Capture the cell that displays the provided text and extract its [X, Y] central coordinate. 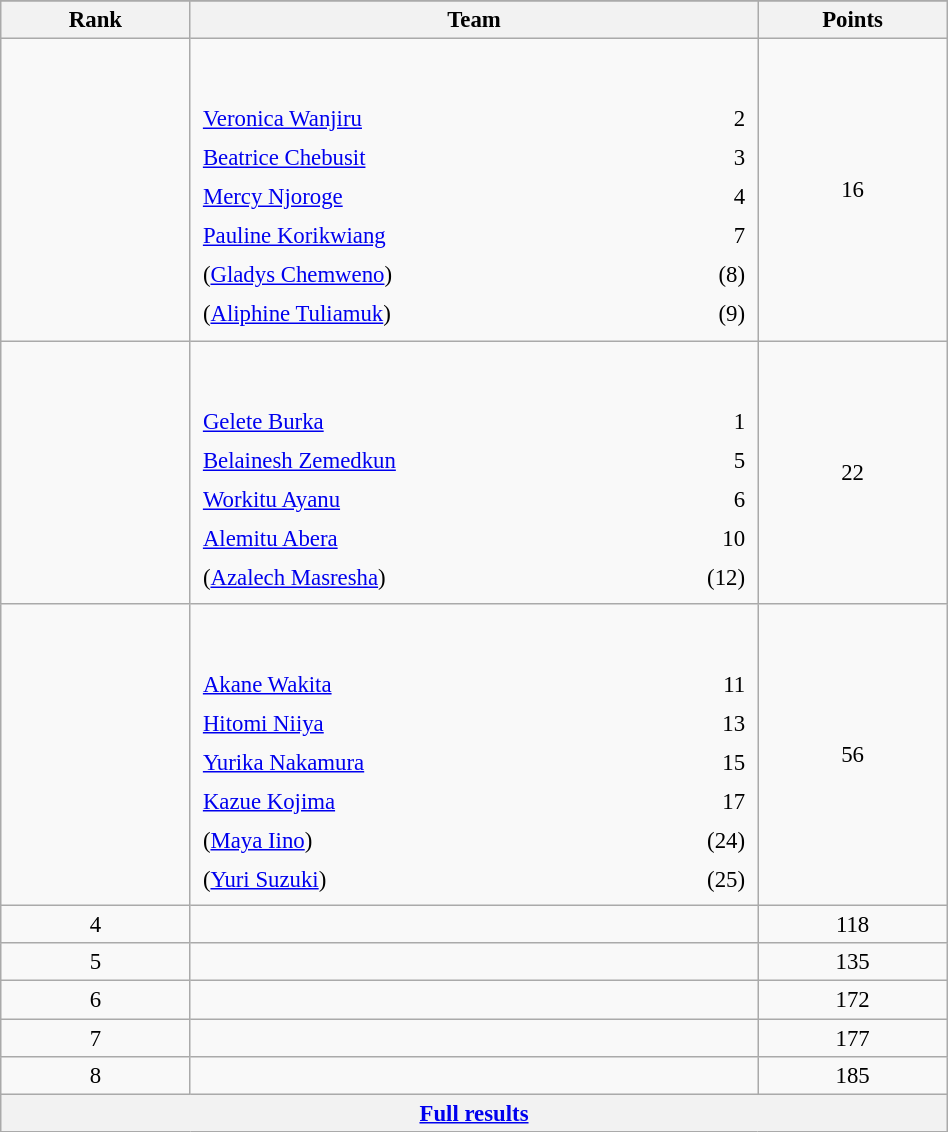
(Aliphine Tuliamuk) [430, 314]
172 [852, 1000]
Veronica Wanjiru 2 Beatrice Chebusit 3 Mercy Njoroge 4 Pauline Korikwiang 7 (Gladys Chemweno) (8) (Aliphine Tuliamuk) (9) [474, 190]
Gelete Burka [420, 421]
Hitomi Niiya [413, 723]
(Maya Iino) [413, 840]
56 [852, 755]
15 [690, 762]
118 [852, 925]
17 [690, 801]
Pauline Korikwiang [430, 236]
135 [852, 963]
(9) [708, 314]
10 [698, 538]
185 [852, 1075]
8 [96, 1075]
(8) [708, 275]
(Yuri Suzuki) [413, 880]
Kazue Kojima [413, 801]
Workitu Ayanu [420, 499]
2 [708, 119]
Veronica Wanjiru [430, 119]
3 [708, 158]
(24) [690, 840]
Belainesh Zemedkun [420, 460]
13 [690, 723]
Yurika Nakamura [413, 762]
Points [852, 20]
11 [690, 684]
Rank [96, 20]
(12) [698, 577]
16 [852, 190]
Full results [474, 1113]
Akane Wakita [413, 684]
(Azalech Masresha) [420, 577]
(Gladys Chemweno) [430, 275]
177 [852, 1038]
Team [474, 20]
(25) [690, 880]
22 [852, 472]
Beatrice Chebusit [430, 158]
1 [698, 421]
Mercy Njoroge [430, 197]
Gelete Burka 1 Belainesh Zemedkun 5 Workitu Ayanu 6 Alemitu Abera 10 (Azalech Masresha) (12) [474, 472]
Alemitu Abera [420, 538]
Akane Wakita 11 Hitomi Niiya 13 Yurika Nakamura 15 Kazue Kojima 17 (Maya Iino) (24) (Yuri Suzuki) (25) [474, 755]
